Search for the cell housing the specified text and yield its (X, Y) center coordinate. 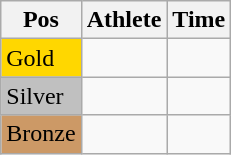
Bronze (41, 134)
Gold (41, 58)
Time (199, 20)
Pos (41, 20)
Silver (41, 96)
Athlete (124, 20)
